Detect which cell encompasses the target text, then output its [x, y] center coordinate. 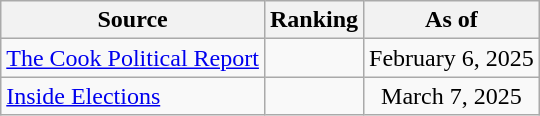
March 7, 2025 [452, 96]
As of [452, 20]
The Cook Political Report [133, 58]
Source [133, 20]
Ranking [314, 20]
February 6, 2025 [452, 58]
Inside Elections [133, 96]
